Return (x, y) of the center of cell containing provided text 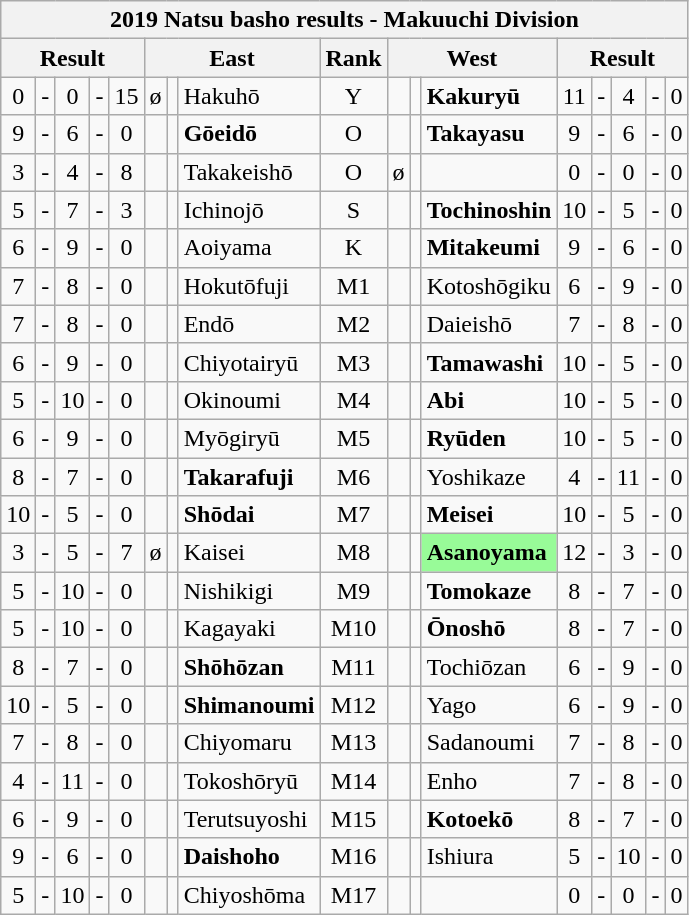
M13 (354, 743)
Chiyomaru (249, 743)
Takayasu (489, 134)
M9 (354, 591)
Ōnoshō (489, 629)
West (472, 58)
Rank (354, 58)
Asanoyama (489, 553)
Takarafuji (249, 477)
Yago (489, 705)
Nishikigi (249, 591)
East (232, 58)
S (354, 210)
M8 (354, 553)
Chiyoshōma (249, 895)
M4 (354, 400)
M14 (354, 781)
Ichinojō (249, 210)
Daishoho (249, 857)
Shimanoumi (249, 705)
Kagayaki (249, 629)
M7 (354, 515)
Daieishō (489, 324)
Gōeidō (249, 134)
12 (574, 553)
M12 (354, 705)
Yoshikaze (489, 477)
Kotoekō (489, 819)
Meisei (489, 515)
M3 (354, 362)
Myōgiryū (249, 438)
Chiyotairyū (249, 362)
Tochinoshin (489, 210)
Kakuryū (489, 96)
Sadanoumi (489, 743)
Kaisei (249, 553)
M17 (354, 895)
Hakuhō (249, 96)
M5 (354, 438)
Mitakeumi (489, 248)
Abi (489, 400)
Enho (489, 781)
Terutsuyoshi (249, 819)
Tokoshōryū (249, 781)
Y (354, 96)
Okinoumi (249, 400)
Ryūden (489, 438)
K (354, 248)
Kotoshōgiku (489, 286)
M6 (354, 477)
M16 (354, 857)
Aoiyama (249, 248)
M15 (354, 819)
Shōhōzan (249, 667)
Ishiura (489, 857)
Takakeishō (249, 172)
M10 (354, 629)
Tomokaze (489, 591)
Hokutōfuji (249, 286)
Shōdai (249, 515)
M11 (354, 667)
Tochiōzan (489, 667)
Tamawashi (489, 362)
15 (126, 96)
M1 (354, 286)
Endō (249, 324)
M2 (354, 324)
2019 Natsu basho results - Makuuchi Division (344, 20)
